For the text-containing cell, return its midpoint in [x, y] coordinate format. 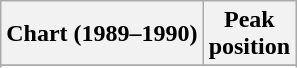
Peak position [249, 34]
Chart (1989–1990) [102, 34]
